Output the [x, y] coordinate of the center of the cell containing the given text.  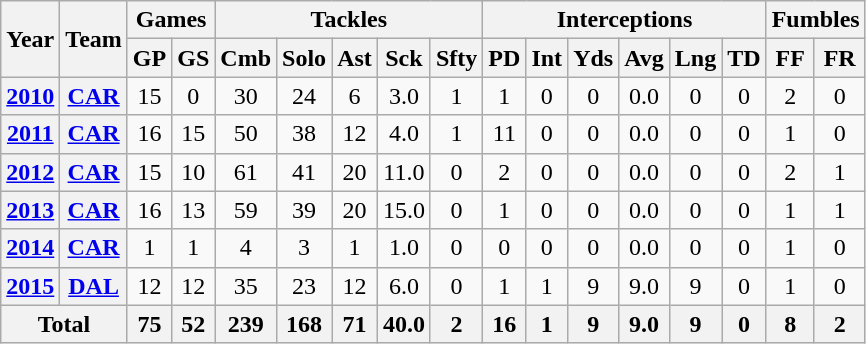
30 [246, 96]
Solo [304, 58]
GS [194, 58]
40.0 [404, 324]
Year [30, 39]
6 [355, 96]
8 [790, 324]
Avg [644, 58]
6.0 [404, 286]
2010 [30, 96]
39 [304, 210]
2012 [30, 172]
Cmb [246, 58]
38 [304, 134]
3 [304, 248]
Team [94, 39]
FF [790, 58]
TD [744, 58]
59 [246, 210]
1.0 [404, 248]
Sfty [456, 58]
23 [304, 286]
2015 [30, 286]
FR [840, 58]
Lng [695, 58]
24 [304, 96]
13 [194, 210]
PD [504, 58]
15.0 [404, 210]
DAL [94, 286]
35 [246, 286]
Interceptions [624, 20]
11.0 [404, 172]
Ast [355, 58]
GP [149, 58]
Sck [404, 58]
2011 [30, 134]
71 [355, 324]
2013 [30, 210]
Fumbles [816, 20]
239 [246, 324]
3.0 [404, 96]
4.0 [404, 134]
Tackles [349, 20]
Total [64, 324]
10 [194, 172]
Yds [594, 58]
52 [194, 324]
2014 [30, 248]
Int [547, 58]
61 [246, 172]
50 [246, 134]
41 [304, 172]
Games [170, 20]
11 [504, 134]
168 [304, 324]
4 [246, 248]
75 [149, 324]
